Search for the cell housing the specified text and yield its (X, Y) center coordinate. 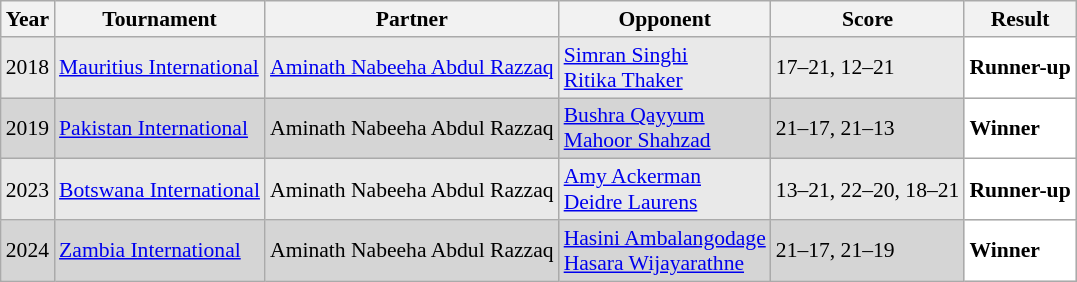
Zambia International (160, 250)
Hasini Ambalangodage Hasara Wijayarathne (665, 250)
Tournament (160, 19)
13–21, 22–20, 18–21 (868, 190)
Amy Ackerman Deidre Laurens (665, 190)
Score (868, 19)
Bushra Qayyum Mahoor Shahzad (665, 128)
17–21, 12–21 (868, 68)
2019 (28, 128)
21–17, 21–19 (868, 250)
2023 (28, 190)
2024 (28, 250)
Pakistan International (160, 128)
Simran Singhi Ritika Thaker (665, 68)
2018 (28, 68)
Partner (412, 19)
Result (1020, 19)
Mauritius International (160, 68)
Opponent (665, 19)
Year (28, 19)
Botswana International (160, 190)
21–17, 21–13 (868, 128)
